Return [X, Y] of the center of cell containing provided text 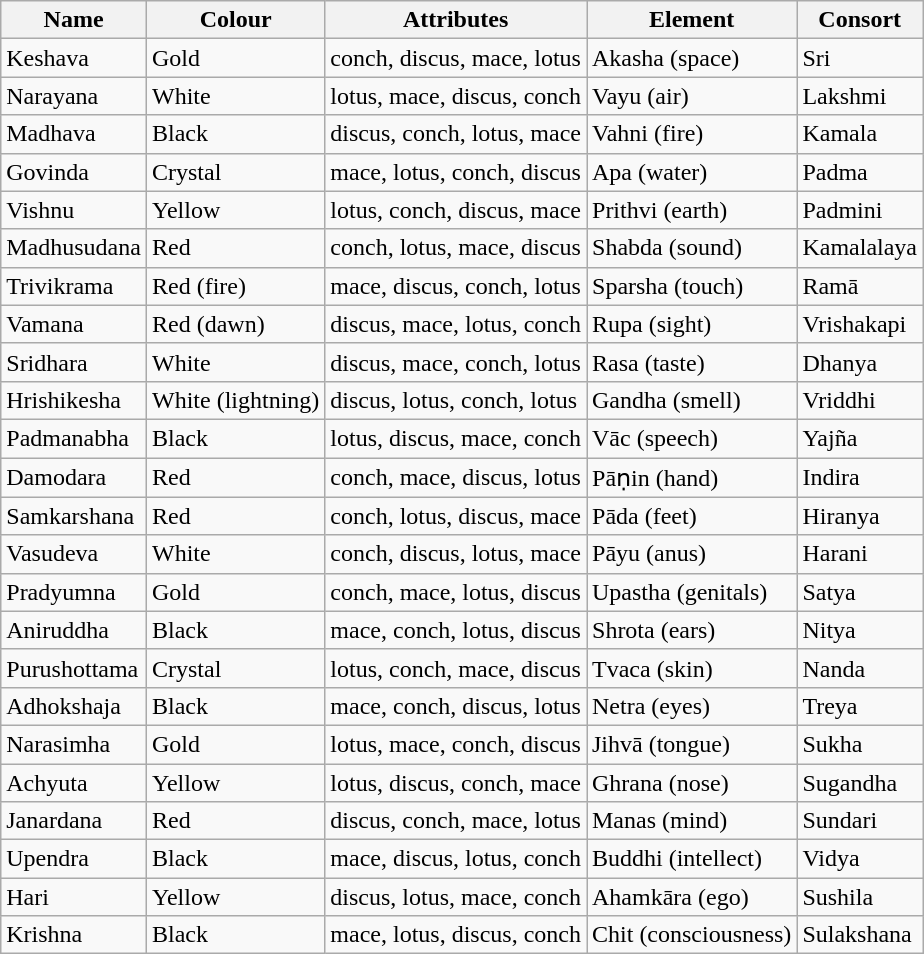
Narasimha [74, 744]
discus, mace, conch, lotus [456, 362]
Vishnu [74, 210]
Vamana [74, 324]
conch, discus, mace, lotus [456, 58]
Upendra [74, 859]
Red (fire) [235, 286]
Attributes [456, 20]
Akasha (space) [691, 58]
lotus, conch, mace, discus [456, 668]
mace, conch, discus, lotus [456, 706]
discus, conch, mace, lotus [456, 821]
Ahamkāra (ego) [691, 897]
Harani [860, 554]
Tvaca (skin) [691, 668]
Sundari [860, 821]
Sridhara [74, 362]
Keshava [74, 58]
Vahni (fire) [691, 134]
lotus, mace, conch, discus [456, 744]
Pāda (feet) [691, 516]
mace, lotus, discus, conch [456, 935]
Chit (consciousness) [691, 935]
Name [74, 20]
Vayu (air) [691, 96]
conch, mace, lotus, discus [456, 592]
mace, lotus, conch, discus [456, 172]
Sri [860, 58]
Govinda [74, 172]
lotus, discus, conch, mace [456, 783]
Krishna [74, 935]
Achyuta [74, 783]
Kamala [860, 134]
Netra (eyes) [691, 706]
Shabda (sound) [691, 248]
Red (dawn) [235, 324]
lotus, conch, discus, mace [456, 210]
Apa (water) [691, 172]
mace, conch, lotus, discus [456, 630]
Padmanabha [74, 438]
Hrishikesha [74, 400]
Sulakshana [860, 935]
discus, lotus, conch, lotus [456, 400]
White (lightning) [235, 400]
Sparsha (touch) [691, 286]
Manas (mind) [691, 821]
Vasudeva [74, 554]
Sushila [860, 897]
Vrishakapi [860, 324]
Sugandha [860, 783]
Kamalalaya [860, 248]
mace, discus, conch, lotus [456, 286]
Rupa (sight) [691, 324]
Colour [235, 20]
Trivikrama [74, 286]
Consort [860, 20]
Gandha (smell) [691, 400]
Shrota (ears) [691, 630]
Jihvā (tongue) [691, 744]
conch, lotus, discus, mace [456, 516]
Madhusudana [74, 248]
Upastha (genitals) [691, 592]
discus, lotus, mace, conch [456, 897]
Damodara [74, 478]
conch, discus, lotus, mace [456, 554]
Vāc (speech) [691, 438]
lotus, discus, mace, conch [456, 438]
mace, discus, lotus, conch [456, 859]
Adhokshaja [74, 706]
conch, mace, discus, lotus [456, 478]
Padma [860, 172]
Hiranya [860, 516]
Buddhi (intellect) [691, 859]
Ghrana (nose) [691, 783]
Purushottama [74, 668]
Indira [860, 478]
discus, mace, lotus, conch [456, 324]
Nitya [860, 630]
Nanda [860, 668]
Yajña [860, 438]
Prithvi (earth) [691, 210]
Element [691, 20]
Aniruddha [74, 630]
Padmini [860, 210]
Pāyu (anus) [691, 554]
conch, lotus, mace, discus [456, 248]
Hari [74, 897]
Janardana [74, 821]
Pāṇin (hand) [691, 478]
Rasa (taste) [691, 362]
Samkarshana [74, 516]
Treya [860, 706]
discus, conch, lotus, mace [456, 134]
Dhanya [860, 362]
lotus, mace, discus, conch [456, 96]
Narayana [74, 96]
Pradyumna [74, 592]
Vriddhi [860, 400]
Sukha [860, 744]
Madhava [74, 134]
Vidya [860, 859]
Satya [860, 592]
Lakshmi [860, 96]
Ramā [860, 286]
